Pinpoint the cell where the given text exists, returning its [x, y] midpoint coordinate. 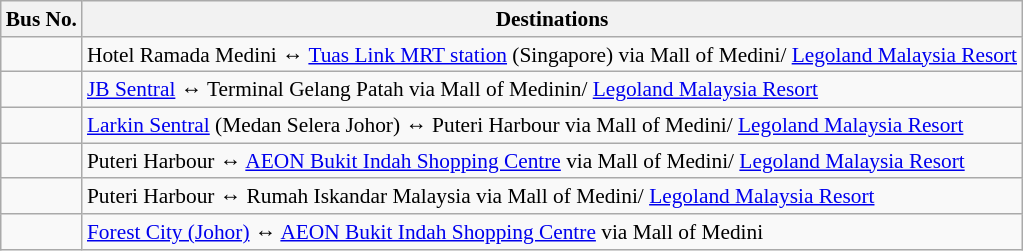
Destinations [552, 19]
Puteri Harbour ↔ AEON Bukit Indah Shopping Centre via Mall of Medini/ Legoland Malaysia Resort [552, 161]
Bus No. [42, 19]
Larkin Sentral (Medan Selera Johor) ↔ Puteri Harbour via Mall of Medini/ Legoland Malaysia Resort [552, 126]
Puteri Harbour ↔ Rumah Iskandar Malaysia via Mall of Medini/ Legoland Malaysia Resort [552, 197]
Hotel Ramada Medini ↔ Tuas Link MRT station (Singapore) via Mall of Medini/ Legoland Malaysia Resort [552, 55]
JB Sentral ↔ Terminal Gelang Patah via Mall of Medinin/ Legoland Malaysia Resort [552, 90]
Forest City (Johor) ↔ AEON Bukit Indah Shopping Centre via Mall of Medini [552, 232]
